Detect which cell encompasses the target text, then output its (x, y) center coordinate. 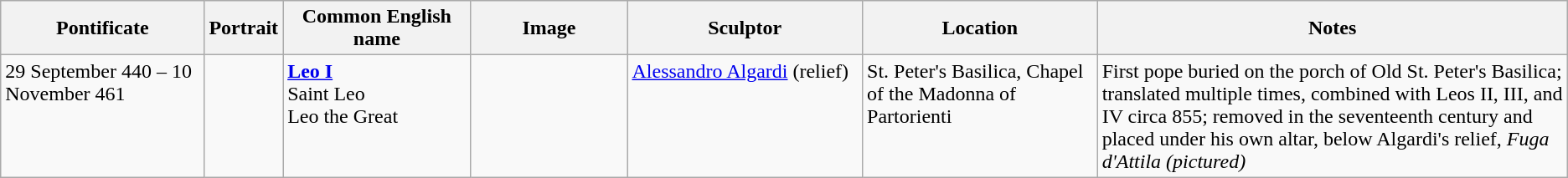
Portrait (244, 28)
Leo ISaint LeoLeo the Great (377, 116)
Image (549, 28)
Location (980, 28)
Notes (1332, 28)
29 September 440 – 10 November 461 (102, 116)
Common English name (377, 28)
Pontificate (102, 28)
Alessandro Algardi (relief) (745, 116)
St. Peter's Basilica, Chapel of the Madonna of Partorienti (980, 116)
Sculptor (745, 28)
